Search for the cell housing the specified text and yield its [X, Y] center coordinate. 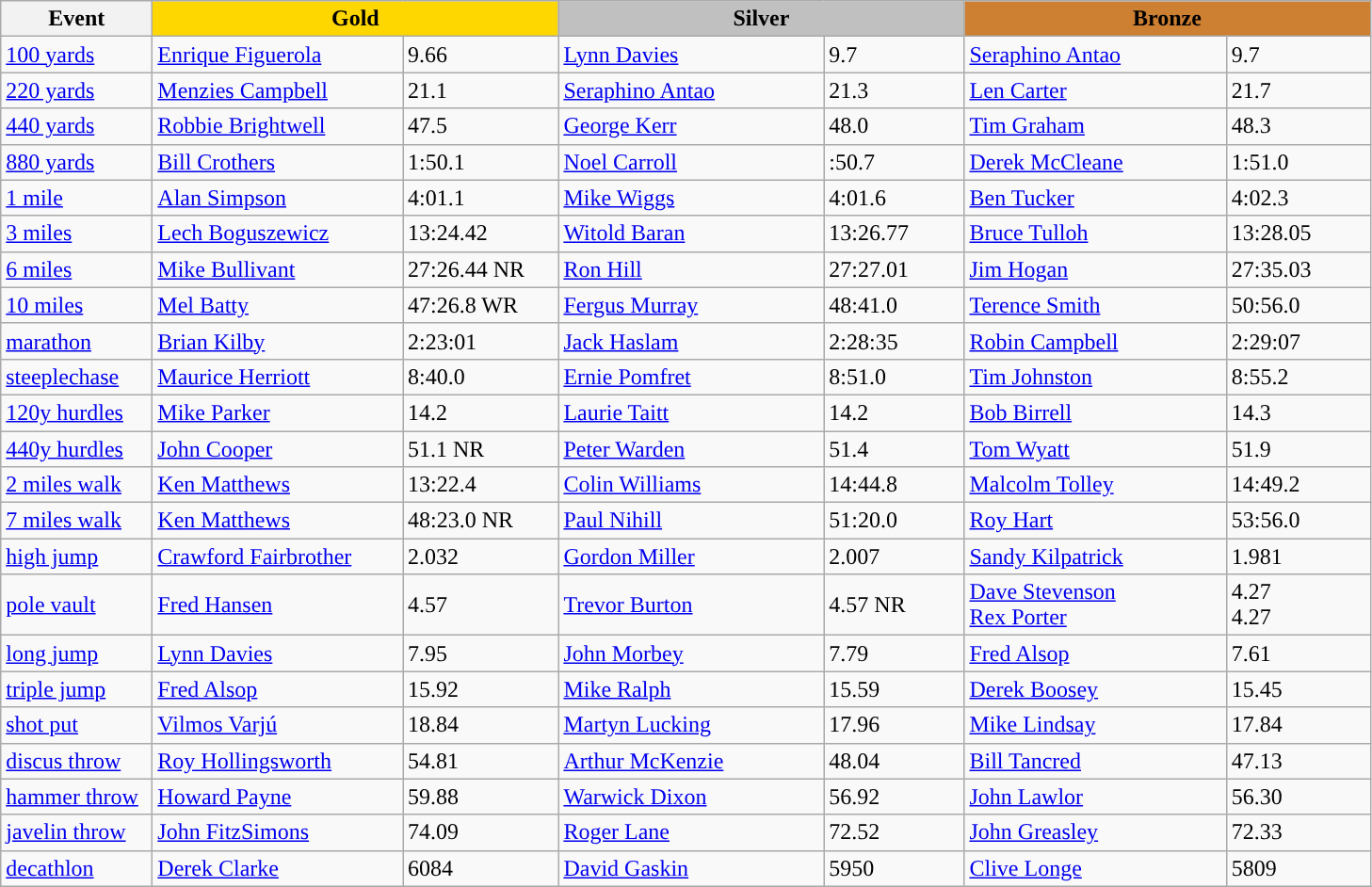
Arthur McKenzie [691, 761]
Ron Hill [691, 269]
72.33 [1298, 832]
John Cooper [278, 449]
2 miles walk [77, 485]
7.79 [895, 653]
Fred Hansen [278, 605]
Mike Wiggs [691, 198]
Terence Smith [1095, 305]
56.92 [895, 797]
Clive Longe [1095, 868]
1.981 [1298, 556]
18.84 [480, 725]
Paul Nihill [691, 521]
47.5 [480, 126]
Jack Haslam [691, 341]
220 yards [77, 90]
21.3 [895, 90]
Malcolm Tolley [1095, 485]
48.0 [895, 126]
17.84 [1298, 725]
72.52 [895, 832]
Jim Hogan [1095, 269]
Bill Crothers [278, 162]
4:02.3 [1298, 198]
53:56.0 [1298, 521]
Mike Parker [278, 412]
2.032 [480, 556]
21.7 [1298, 90]
56.30 [1298, 797]
Bill Tancred [1095, 761]
Tom Wyatt [1095, 449]
1 mile [77, 198]
Robbie Brightwell [278, 126]
13:22.4 [480, 485]
Gordon Miller [691, 556]
48.3 [1298, 126]
shot put [77, 725]
4.57 NR [895, 605]
1:50.1 [480, 162]
7.61 [1298, 653]
15.45 [1298, 689]
59.88 [480, 797]
John FitzSimons [278, 832]
14:44.8 [895, 485]
Event [77, 19]
Sandy Kilpatrick [1095, 556]
15.59 [895, 689]
John Lawlor [1095, 797]
5950 [895, 868]
Gold [356, 19]
Silver [761, 19]
Roy Hollingsworth [278, 761]
Howard Payne [278, 797]
Mike Lindsay [1095, 725]
Dave Stevenson Rex Porter [1095, 605]
4.274.27 [1298, 605]
47:26.8 WR [480, 305]
27:26.44 NR [480, 269]
Mel Batty [278, 305]
3 miles [77, 234]
47.13 [1298, 761]
440 yards [77, 126]
John Greasley [1095, 832]
Derek Boosey [1095, 689]
long jump [77, 653]
Crawford Fairbrother [278, 556]
decathlon [77, 868]
Lech Boguszewicz [278, 234]
Ernie Pomfret [691, 377]
2:29:07 [1298, 341]
2.007 [895, 556]
high jump [77, 556]
Len Carter [1095, 90]
14.3 [1298, 412]
9.66 [480, 55]
Noel Carroll [691, 162]
Bronze [1168, 19]
54.81 [480, 761]
John Morbey [691, 653]
6084 [480, 868]
Tim Johnston [1095, 377]
Robin Campbell [1095, 341]
David Gaskin [691, 868]
13:28.05 [1298, 234]
Peter Warden [691, 449]
21.1 [480, 90]
Vilmos Varjú [278, 725]
Mike Bullivant [278, 269]
Fergus Murray [691, 305]
880 yards [77, 162]
51.1 NR [480, 449]
120y hurdles [77, 412]
48:23.0 NR [480, 521]
Ben Tucker [1095, 198]
51.9 [1298, 449]
48.04 [895, 761]
Bruce Tulloh [1095, 234]
17.96 [895, 725]
2:23:01 [480, 341]
Alan Simpson [278, 198]
14:49.2 [1298, 485]
Mike Ralph [691, 689]
Trevor Burton [691, 605]
pole vault [77, 605]
Colin Williams [691, 485]
13:24.42 [480, 234]
15.92 [480, 689]
:50.7 [895, 162]
2:28:35 [895, 341]
steeplechase [77, 377]
48:41.0 [895, 305]
Roy Hart [1095, 521]
8:51.0 [895, 377]
7 miles walk [77, 521]
Martyn Lucking [691, 725]
Tim Graham [1095, 126]
marathon [77, 341]
7.95 [480, 653]
hammer throw [77, 797]
4:01.1 [480, 198]
4.57 [480, 605]
Menzies Campbell [278, 90]
74.09 [480, 832]
51:20.0 [895, 521]
27:35.03 [1298, 269]
Warwick Dixon [691, 797]
George Kerr [691, 126]
10 miles [77, 305]
100 yards [77, 55]
Laurie Taitt [691, 412]
6 miles [77, 269]
Derek Clarke [278, 868]
51.4 [895, 449]
50:56.0 [1298, 305]
440y hurdles [77, 449]
1:51.0 [1298, 162]
triple jump [77, 689]
5809 [1298, 868]
Bob Birrell [1095, 412]
javelin throw [77, 832]
Witold Baran [691, 234]
Brian Kilby [278, 341]
Roger Lane [691, 832]
13:26.77 [895, 234]
Enrique Figuerola [278, 55]
4:01.6 [895, 198]
8:55.2 [1298, 377]
Derek McCleane [1095, 162]
Maurice Herriott [278, 377]
27:27.01 [895, 269]
8:40.0 [480, 377]
discus throw [77, 761]
